Capture the cell that displays the provided text and extract its [X, Y] central coordinate. 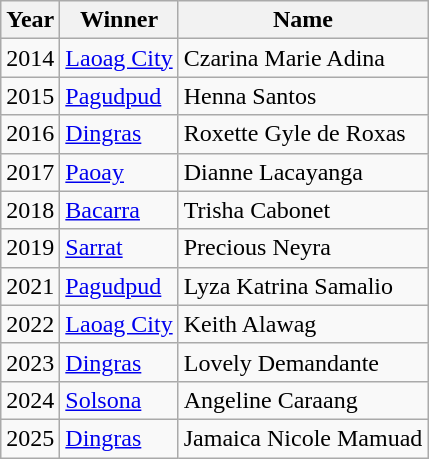
Trisha Cabonet [303, 210]
Sarrat [119, 248]
Keith Alawag [303, 324]
2021 [30, 286]
Solsona [119, 400]
2023 [30, 362]
Czarina Marie Adina [303, 58]
2018 [30, 210]
2019 [30, 248]
Winner [119, 20]
Name [303, 20]
Dianne Lacayanga [303, 172]
2024 [30, 400]
2014 [30, 58]
Bacarra [119, 210]
2017 [30, 172]
Lyza Katrina Samalio [303, 286]
Year [30, 20]
2022 [30, 324]
Jamaica Nicole Mamuad [303, 438]
2025 [30, 438]
Precious Neyra [303, 248]
Henna Santos [303, 96]
Lovely Demandante [303, 362]
Angeline Caraang [303, 400]
2016 [30, 134]
2015 [30, 96]
Roxette Gyle de Roxas [303, 134]
Paoay [119, 172]
